Locate the cell with the specified text and output its (x, y) center coordinate. 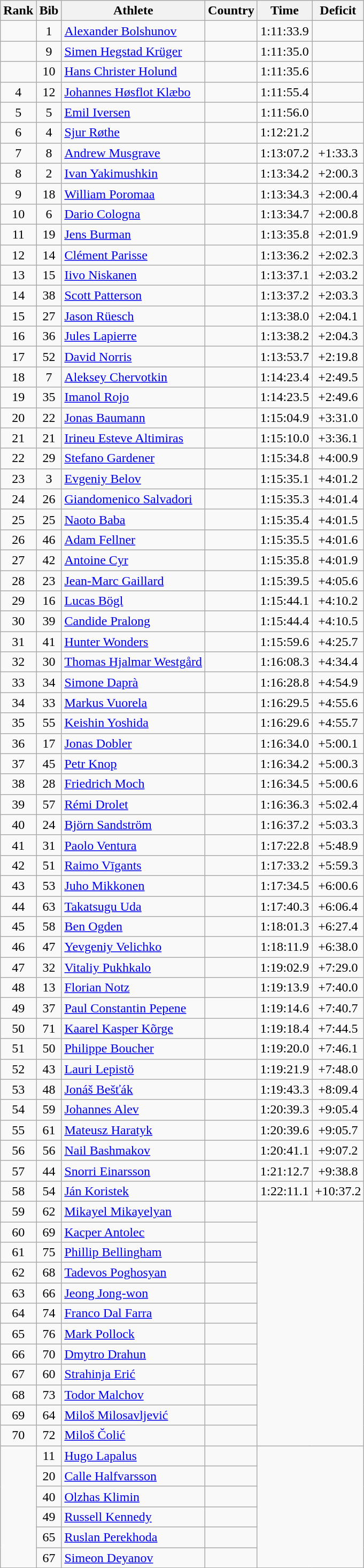
1:17:33.2 (284, 865)
Petr Knop (134, 764)
1:11:55.4 (284, 92)
+7:40.7 (338, 1008)
2 (49, 173)
1:14:23.4 (284, 377)
Antoine Cyr (134, 560)
Miloš Milosavljević (134, 1415)
+7:48.0 (338, 1069)
1:11:35.6 (284, 72)
1:16:34.5 (284, 784)
Mateusz Haratyk (134, 1130)
Ján Koristek (134, 1191)
1:15:10.0 (284, 438)
Evgeniy Belov (134, 479)
Ruslan Perekhoda (134, 1537)
Jonas Baumann (134, 418)
Sjur Røthe (134, 133)
1:13:07.2 (284, 153)
Lauri Lepistö (134, 1069)
Jonáš Bešťák (134, 1089)
1:20:39.6 (284, 1130)
Jens Burman (134, 234)
Yevgeniy Velichko (134, 947)
1:13:34.7 (284, 214)
1:16:34.0 (284, 743)
+4:01.6 (338, 540)
Clément Parisse (134, 255)
76 (49, 1334)
Emil Iversen (134, 112)
Jonas Dobler (134, 743)
+5:48.9 (338, 845)
+4:05.6 (338, 580)
+5:02.4 (338, 804)
1:21:12.7 (284, 1171)
1:19:18.4 (284, 1028)
David Norris (134, 357)
1:22:11.1 (284, 1191)
Johannes Høsflot Klæbo (134, 92)
+4:54.9 (338, 682)
+2:00.8 (338, 214)
Friedrich Moch (134, 784)
1:11:33.9 (284, 31)
Candide Pralong (134, 621)
1:15:04.9 (284, 418)
+6:00.6 (338, 886)
71 (49, 1028)
Thomas Hjalmar Westgård (134, 662)
1:15:44.4 (284, 621)
74 (49, 1313)
Simeon Deyanov (134, 1558)
+4:00.9 (338, 458)
Juho Mikkonen (134, 886)
Naoto Baba (134, 519)
Iivo Niskanen (134, 275)
1:11:56.0 (284, 112)
1:20:41.1 (284, 1150)
Athlete (134, 11)
Time (284, 11)
1:15:39.5 (284, 580)
1:16:08.3 (284, 662)
1:13:37.2 (284, 296)
+5:00.6 (338, 784)
Jules Lapierre (134, 336)
Country (231, 11)
1:18:11.9 (284, 947)
Simone Daprà (134, 682)
1:11:35.0 (284, 51)
Johannes Alev (134, 1110)
1:13:36.2 (284, 255)
Paul Constantin Pepene (134, 1008)
1:13:38.0 (284, 316)
1:13:34.3 (284, 194)
+2:01.9 (338, 234)
+5:00.3 (338, 764)
+4:10.2 (338, 601)
Jeong Jong-won (134, 1293)
Russell Kennedy (134, 1517)
Nail Bashmakov (134, 1150)
+9:05.7 (338, 1130)
Paolo Ventura (134, 845)
Calle Halfvarsson (134, 1476)
+4:10.5 (338, 621)
Kacper Antolec (134, 1232)
Giandomenico Salvadori (134, 499)
William Poromaa (134, 194)
1:16:34.2 (284, 764)
1:13:34.2 (284, 173)
+2:00.3 (338, 173)
+6:38.0 (338, 947)
3 (49, 479)
1:17:40.3 (284, 906)
+4:01.4 (338, 499)
Takatsugu Uda (134, 906)
1:15:35.1 (284, 479)
Strahinja Erić (134, 1374)
Adam Fellner (134, 540)
+4:25.7 (338, 642)
+7:29.0 (338, 967)
1:15:59.6 (284, 642)
+7:46.1 (338, 1049)
1:13:53.7 (284, 357)
+2:49.6 (338, 397)
Kaarel Kasper Kõrge (134, 1028)
1:20:39.3 (284, 1110)
+3:36.1 (338, 438)
Tadevos Poghosyan (134, 1273)
Rémi Drolet (134, 804)
1:16:28.8 (284, 682)
73 (49, 1395)
Alexander Bolshunov (134, 31)
1:13:35.8 (284, 234)
Björn Sandström (134, 825)
Lucas Bögl (134, 601)
+4:55.7 (338, 723)
Jason Rüesch (134, 316)
Andrew Musgrave (134, 153)
1:15:35.3 (284, 499)
Scott Patterson (134, 296)
1:19:20.0 (284, 1049)
Keishin Yoshida (134, 723)
+9:07.2 (338, 1150)
Raimo Vīgants (134, 865)
1:19:02.9 (284, 967)
1:17:34.5 (284, 886)
Stefano Gardener (134, 458)
+6:06.4 (338, 906)
1:19:14.6 (284, 1008)
Hugo Lapalus (134, 1456)
Deficit (338, 11)
1:19:43.3 (284, 1089)
+9:38.8 (338, 1171)
1:15:35.8 (284, 560)
+2:02.3 (338, 255)
Simen Hegstad Krüger (134, 51)
+2:04.3 (338, 336)
75 (49, 1252)
1:13:38.2 (284, 336)
Rank (18, 11)
Dmytro Drahun (134, 1354)
Snorri Einarsson (134, 1171)
Philippe Boucher (134, 1049)
+2:19.8 (338, 357)
Dario Cologna (134, 214)
+2:00.4 (338, 194)
1:17:22.8 (284, 845)
1 (49, 31)
1:19:13.9 (284, 988)
+7:44.5 (338, 1028)
Aleksey Chervotkin (134, 377)
+2:04.1 (338, 316)
1:16:29.5 (284, 703)
+2:03.2 (338, 275)
+5:00.1 (338, 743)
Mark Pollock (134, 1334)
Todor Malchov (134, 1395)
Bib (49, 11)
Mikayel Mikayelyan (134, 1211)
+2:03.3 (338, 296)
1:16:36.3 (284, 804)
+3:31.0 (338, 418)
+6:27.4 (338, 927)
1:16:37.2 (284, 825)
Vitaliy Pukhkalo (134, 967)
+4:01.9 (338, 560)
1:18:01.3 (284, 927)
1:15:44.1 (284, 601)
+7:40.0 (338, 988)
1:16:29.6 (284, 723)
1:15:35.4 (284, 519)
+4:01.5 (338, 519)
Ben Ogden (134, 927)
+2:49.5 (338, 377)
1:13:37.1 (284, 275)
1:12:21.2 (284, 133)
72 (49, 1435)
+1:33.3 (338, 153)
Jean-Marc Gaillard (134, 580)
Markus Vuorela (134, 703)
Florian Notz (134, 988)
Irineu Esteve Altimiras (134, 438)
Ivan Yakimushkin (134, 173)
Olzhas Klimin (134, 1496)
1:19:21.9 (284, 1069)
+4:01.2 (338, 479)
Imanol Rojo (134, 397)
1:14:23.5 (284, 397)
Phillip Bellingham (134, 1252)
Hans Christer Holund (134, 72)
+4:34.4 (338, 662)
+5:03.3 (338, 825)
+5:59.3 (338, 865)
+10:37.2 (338, 1191)
+4:55.6 (338, 703)
Franco Dal Farra (134, 1313)
+9:05.4 (338, 1110)
1:15:35.5 (284, 540)
Miloš Čolić (134, 1435)
Hunter Wonders (134, 642)
1:15:34.8 (284, 458)
+8:09.4 (338, 1089)
